Provide the (x, y) coordinate of the cell's center where the given text is located.  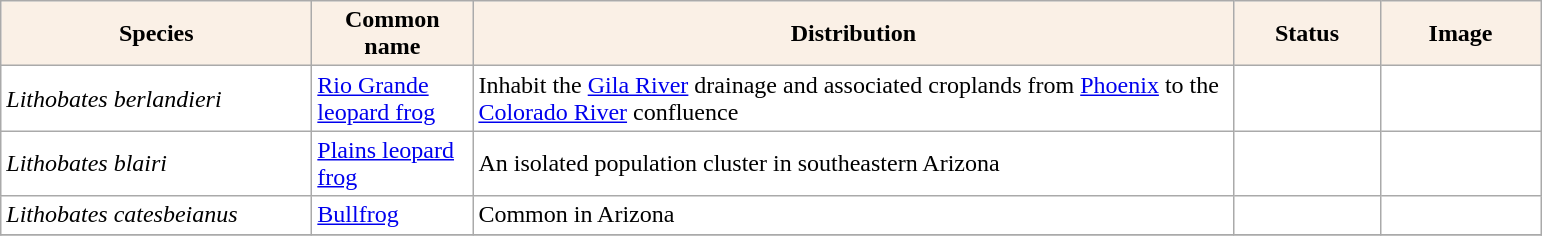
An isolated population cluster in southeastern Arizona (854, 164)
Status (1307, 34)
Lithobates berlandieri (156, 98)
Common in Arizona (854, 215)
Lithobates blairi (156, 164)
Lithobates catesbeianus (156, 215)
Image (1460, 34)
Inhabit the Gila River drainage and associated croplands from Phoenix to the Colorado River confluence (854, 98)
Species (156, 34)
Rio Grande leopard frog (392, 98)
Common name (392, 34)
Plains leopard frog (392, 164)
Distribution (854, 34)
Bullfrog (392, 215)
